Locate the cell with the specified text and output its [x, y] center coordinate. 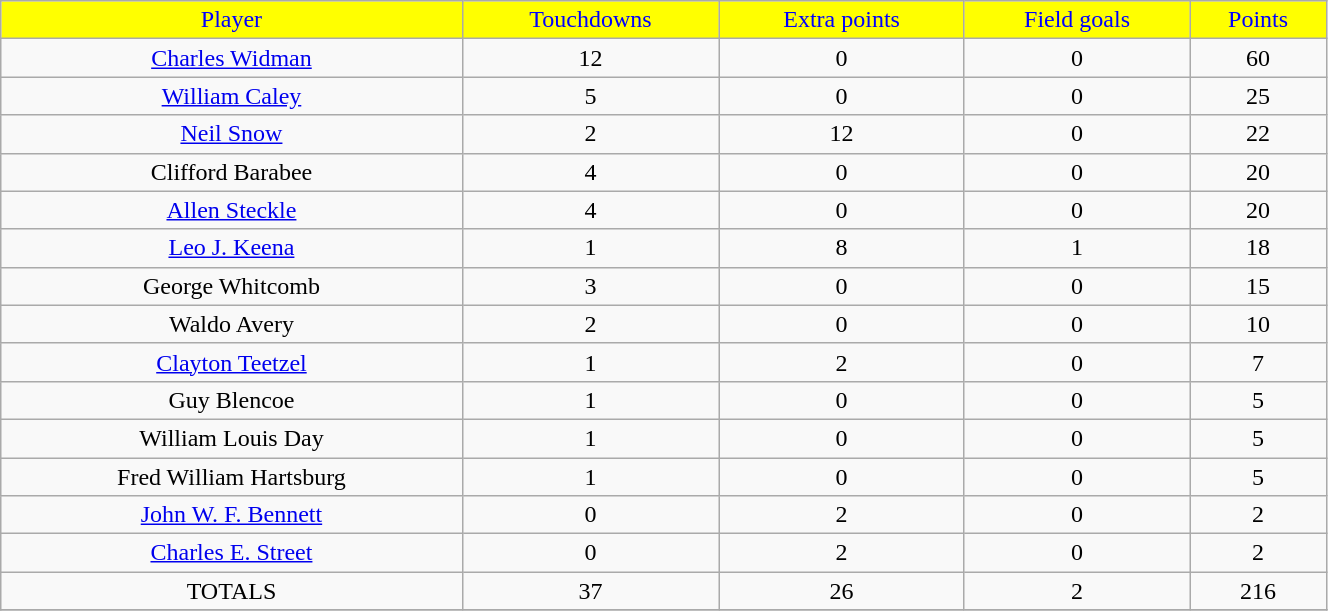
18 [1258, 248]
Touchdowns [590, 20]
Waldo Avery [232, 324]
Leo J. Keena [232, 248]
37 [590, 591]
Clifford Barabee [232, 172]
Clayton Teetzel [232, 362]
7 [1258, 362]
10 [1258, 324]
Player [232, 20]
TOTALS [232, 591]
25 [1258, 96]
William Louis Day [232, 438]
George Whitcomb [232, 286]
8 [842, 248]
William Caley [232, 96]
22 [1258, 134]
John W. F. Bennett [232, 515]
3 [590, 286]
Charles E. Street [232, 553]
15 [1258, 286]
Extra points [842, 20]
26 [842, 591]
Charles Widman [232, 58]
Field goals [1076, 20]
Neil Snow [232, 134]
Guy Blencoe [232, 400]
Allen Steckle [232, 210]
60 [1258, 58]
Points [1258, 20]
216 [1258, 591]
Fred William Hartsburg [232, 477]
